Pinpoint the cell where the given text exists, returning its [X, Y] midpoint coordinate. 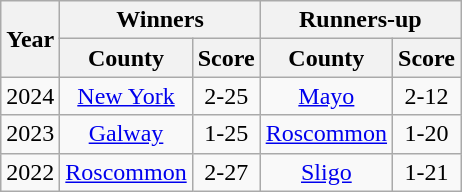
Runners-up [360, 20]
2023 [30, 134]
2022 [30, 172]
Galway [126, 134]
1-21 [427, 172]
1-25 [226, 134]
Mayo [326, 96]
2024 [30, 96]
Year [30, 39]
2-25 [226, 96]
Sligo [326, 172]
New York [126, 96]
2-12 [427, 96]
2-27 [226, 172]
Winners [160, 20]
1-20 [427, 134]
